Identify which cell holds the provided text, then report its [x, y] central coordinate. 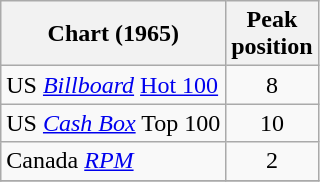
2 [272, 161]
Peakposition [272, 34]
Canada RPM [114, 161]
US Cash Box Top 100 [114, 123]
Chart (1965) [114, 34]
US Billboard Hot 100 [114, 85]
10 [272, 123]
8 [272, 85]
